Pinpoint the cell where the given text exists, returning its [x, y] midpoint coordinate. 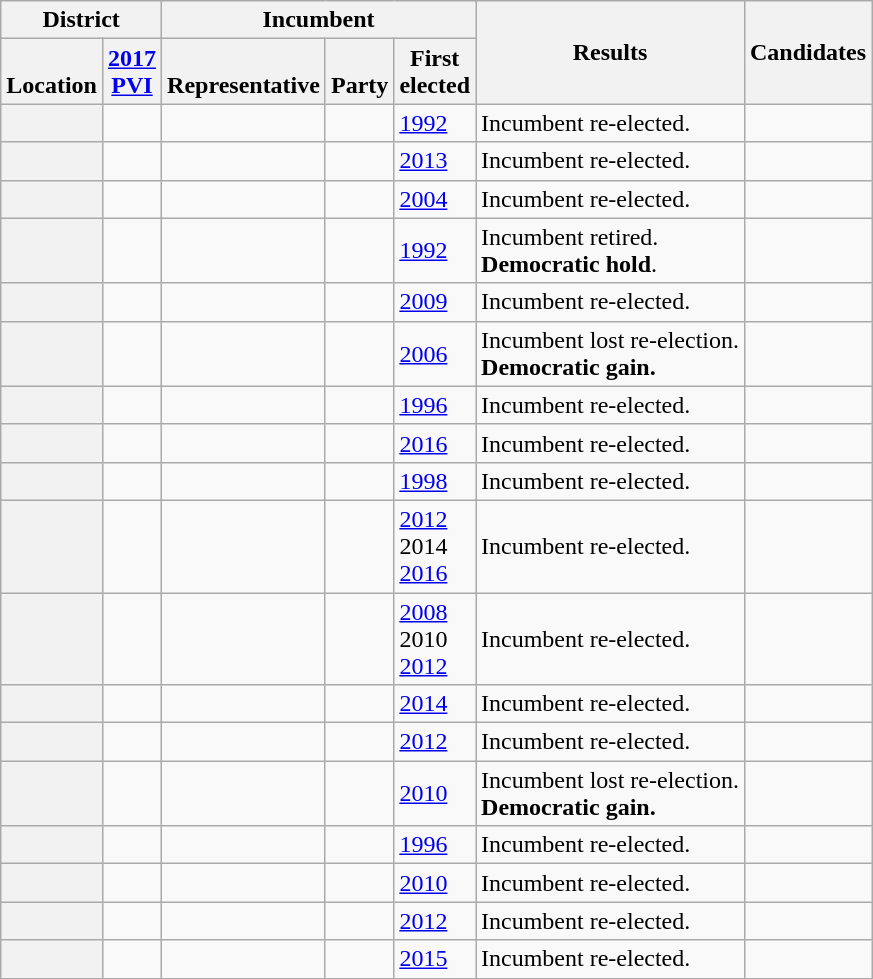
2014 [435, 704]
2016 [435, 443]
Incumbent retired.Democratic hold. [610, 250]
Candidates [808, 52]
20122014 2016 [435, 546]
Incumbent [319, 20]
District [82, 20]
Results [610, 52]
2009 [435, 302]
1998 [435, 481]
2013 [435, 161]
2004 [435, 199]
2015 [435, 959]
Firstelected [435, 72]
2017PVI [132, 72]
Location [52, 72]
Representative [244, 72]
Party [359, 72]
2006 [435, 354]
2008 2010 2012 [435, 638]
